Search for the cell housing the specified text and yield its (x, y) center coordinate. 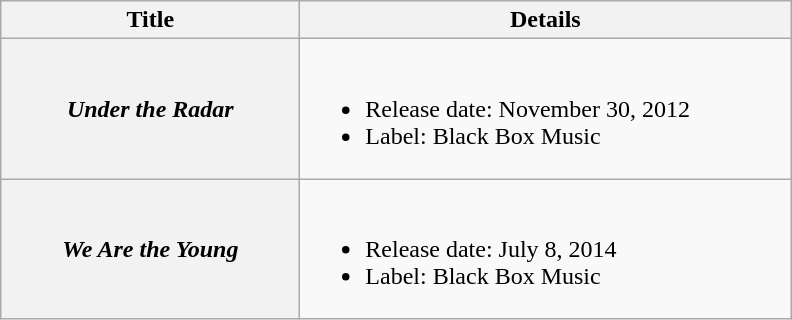
Release date: July 8, 2014Label: Black Box Music (546, 249)
Title (150, 20)
Details (546, 20)
Release date: November 30, 2012Label: Black Box Music (546, 109)
Under the Radar (150, 109)
We Are the Young (150, 249)
